Detect which cell encompasses the target text, then output its (x, y) center coordinate. 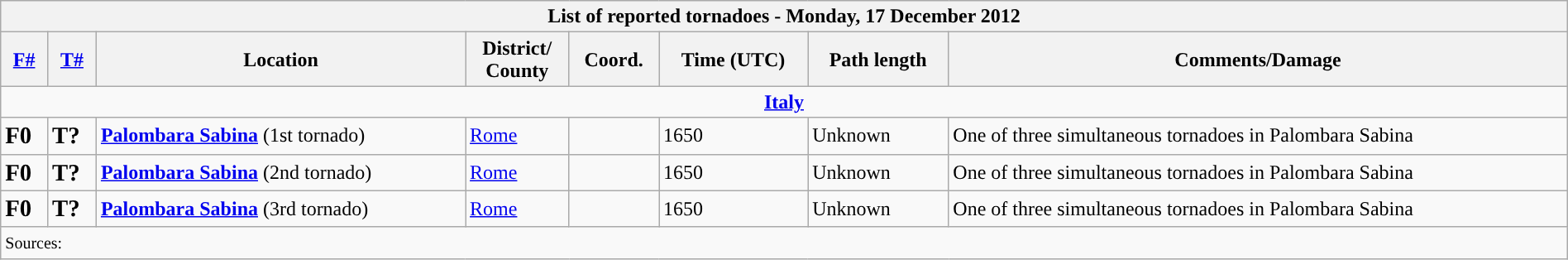
Location (280, 60)
T# (73, 60)
List of reported tornadoes - Monday, 17 December 2012 (784, 17)
Palombara Sabina (1st tornado) (280, 136)
Palombara Sabina (2nd tornado) (280, 172)
Time (UTC) (733, 60)
Palombara Sabina (3rd tornado) (280, 209)
Coord. (614, 60)
Italy (784, 102)
Path length (878, 60)
District/County (518, 60)
F# (25, 60)
Sources: (784, 243)
Comments/Damage (1258, 60)
